Detect which cell encompasses the target text, then output its (X, Y) center coordinate. 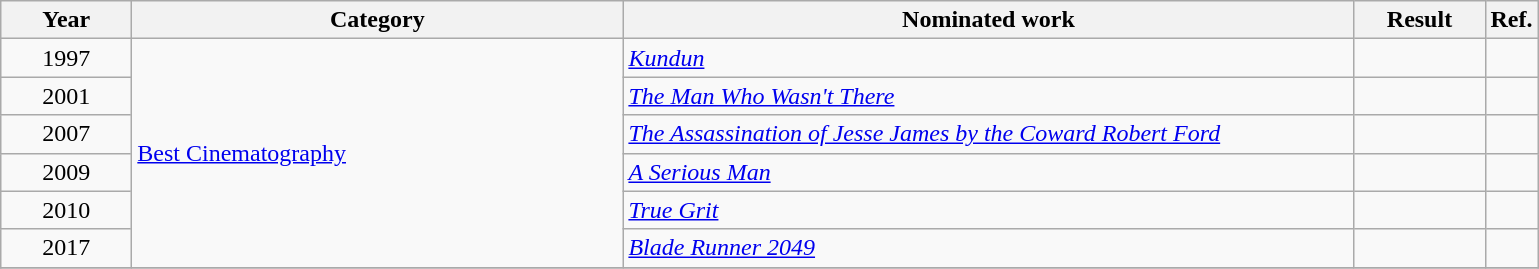
2009 (66, 172)
Nominated work (988, 20)
Blade Runner 2049 (988, 248)
Year (66, 20)
2001 (66, 96)
True Grit (988, 210)
Category (378, 20)
The Man Who Wasn't There (988, 96)
2017 (66, 248)
A Serious Man (988, 172)
Kundun (988, 58)
2010 (66, 210)
The Assassination of Jesse James by the Coward Robert Ford (988, 134)
Best Cinematography (378, 153)
2007 (66, 134)
Ref. (1512, 20)
1997 (66, 58)
Result (1420, 20)
